Locate the cell with the specified text and output its (x, y) center coordinate. 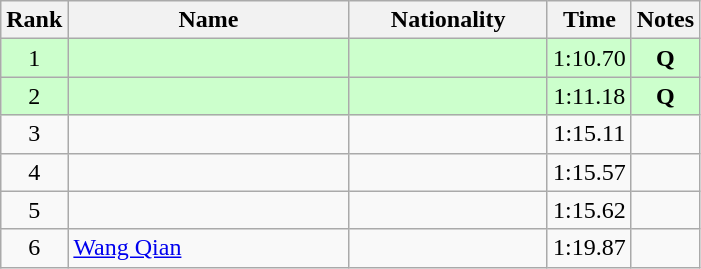
Name (208, 20)
Nationality (448, 20)
Rank (34, 20)
1 (34, 58)
6 (34, 248)
1:15.62 (589, 210)
1:15.11 (589, 134)
4 (34, 172)
3 (34, 134)
5 (34, 210)
Wang Qian (208, 248)
Time (589, 20)
1:11.18 (589, 96)
1:15.57 (589, 172)
Notes (665, 20)
1:19.87 (589, 248)
1:10.70 (589, 58)
2 (34, 96)
